Locate the cell with the specified text and output its (x, y) center coordinate. 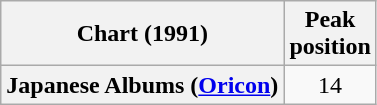
14 (330, 85)
Chart (1991) (142, 34)
Peak position (330, 34)
Japanese Albums (Oricon) (142, 85)
